From the cell containing the given text, extract its center point as (X, Y) coordinate. 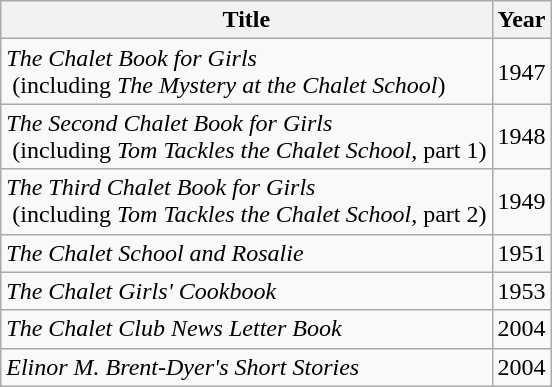
Year (522, 20)
The Chalet Girls' Cookbook (246, 291)
The Chalet Book for Girls (including The Mystery at the Chalet School) (246, 72)
Title (246, 20)
Elinor M. Brent-Dyer's Short Stories (246, 367)
1953 (522, 291)
The Third Chalet Book for Girls (including Tom Tackles the Chalet School, part 2) (246, 202)
1949 (522, 202)
1947 (522, 72)
The Chalet School and Rosalie (246, 253)
1951 (522, 253)
1948 (522, 136)
The Second Chalet Book for Girls (including Tom Tackles the Chalet School, part 1) (246, 136)
The Chalet Club News Letter Book (246, 329)
